Search for the cell housing the specified text and yield its (x, y) center coordinate. 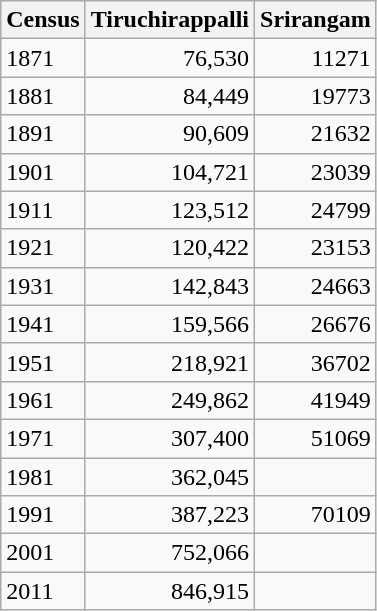
Census (43, 20)
90,609 (170, 134)
1911 (43, 210)
70109 (316, 515)
76,530 (170, 58)
51069 (316, 438)
159,566 (170, 324)
1871 (43, 58)
1921 (43, 248)
1941 (43, 324)
387,223 (170, 515)
23039 (316, 172)
11271 (316, 58)
84,449 (170, 96)
Srirangam (316, 20)
104,721 (170, 172)
218,921 (170, 362)
24663 (316, 286)
249,862 (170, 400)
2011 (43, 591)
21632 (316, 134)
Tiruchirappalli (170, 20)
362,045 (170, 477)
120,422 (170, 248)
19773 (316, 96)
1991 (43, 515)
1961 (43, 400)
41949 (316, 400)
1971 (43, 438)
846,915 (170, 591)
24799 (316, 210)
1891 (43, 134)
307,400 (170, 438)
752,066 (170, 553)
23153 (316, 248)
1881 (43, 96)
123,512 (170, 210)
1981 (43, 477)
26676 (316, 324)
1951 (43, 362)
142,843 (170, 286)
1901 (43, 172)
36702 (316, 362)
1931 (43, 286)
2001 (43, 553)
